Return [X, Y] of the center of cell containing provided text 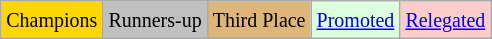
Third Place [259, 20]
Champions [52, 20]
Relegated [446, 20]
Promoted [356, 20]
Runners-up [155, 20]
